Return the (X, Y) coordinate for the center point of the cell that contains the specified text.  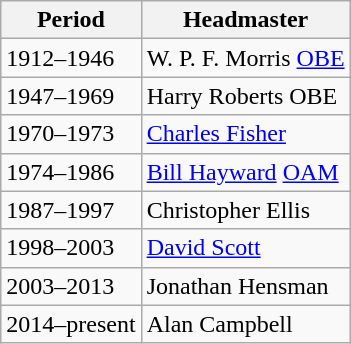
Bill Hayward OAM (246, 172)
Christopher Ellis (246, 210)
David Scott (246, 248)
Headmaster (246, 20)
1987–1997 (71, 210)
1998–2003 (71, 248)
W. P. F. Morris OBE (246, 58)
1947–1969 (71, 96)
Alan Campbell (246, 324)
Charles Fisher (246, 134)
Period (71, 20)
1970–1973 (71, 134)
1912–1946 (71, 58)
Harry Roberts OBE (246, 96)
2014–present (71, 324)
Jonathan Hensman (246, 286)
1974–1986 (71, 172)
2003–2013 (71, 286)
